Pinpoint the cell where the given text exists, returning its (X, Y) midpoint coordinate. 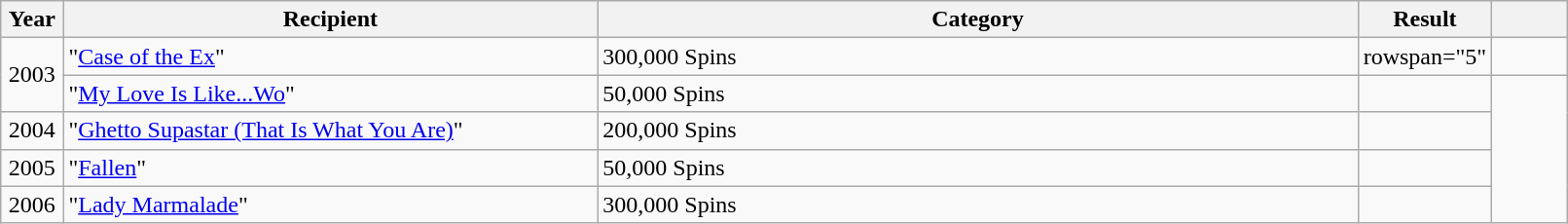
"Fallen" (331, 168)
200,000 Spins (977, 131)
Recipient (331, 19)
2003 (32, 75)
rowspan="5" (1425, 56)
"Lady Marmalade" (331, 205)
Category (977, 19)
Year (32, 19)
2004 (32, 131)
2006 (32, 205)
Result (1425, 19)
2005 (32, 168)
"Ghetto Supastar (That Is What You Are)" (331, 131)
"My Love Is Like...Wo" (331, 93)
"Case of the Ex" (331, 56)
